From the cell containing the given text, extract its center point as (X, Y) coordinate. 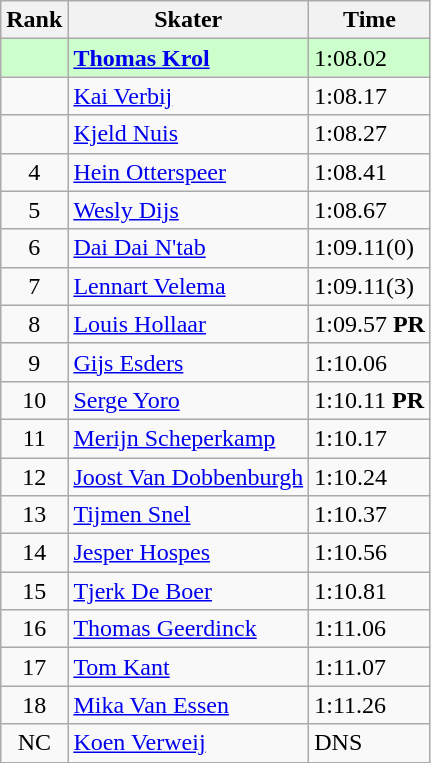
Skater (188, 20)
6 (34, 248)
1:10.17 (370, 438)
1:09.57 PR (370, 324)
Koen Verweij (188, 743)
NC (34, 743)
1:11.26 (370, 705)
1:08.02 (370, 58)
Jesper Hospes (188, 553)
Lennart Velema (188, 286)
Louis Hollaar (188, 324)
Rank (34, 20)
Serge Yoro (188, 400)
15 (34, 591)
17 (34, 667)
1:09.11(3) (370, 286)
1:10.24 (370, 477)
Tom Kant (188, 667)
Dai Dai N'tab (188, 248)
11 (34, 438)
Thomas Krol (188, 58)
18 (34, 705)
Merijn Scheperkamp (188, 438)
DNS (370, 743)
Kai Verbij (188, 96)
Tijmen Snel (188, 515)
10 (34, 400)
1:10.56 (370, 553)
1:10.37 (370, 515)
Thomas Geerdinck (188, 629)
Wesly Dijs (188, 210)
8 (34, 324)
9 (34, 362)
Time (370, 20)
7 (34, 286)
1:08.17 (370, 96)
16 (34, 629)
1:08.67 (370, 210)
1:11.06 (370, 629)
Hein Otterspeer (188, 172)
1:10.81 (370, 591)
Tjerk De Boer (188, 591)
1:10.11 PR (370, 400)
1:08.41 (370, 172)
5 (34, 210)
Gijs Esders (188, 362)
Kjeld Nuis (188, 134)
14 (34, 553)
1:08.27 (370, 134)
13 (34, 515)
Joost Van Dobbenburgh (188, 477)
1:10.06 (370, 362)
12 (34, 477)
Mika Van Essen (188, 705)
1:09.11(0) (370, 248)
1:11.07 (370, 667)
4 (34, 172)
